Pinpoint the cell where the given text exists, returning its (X, Y) midpoint coordinate. 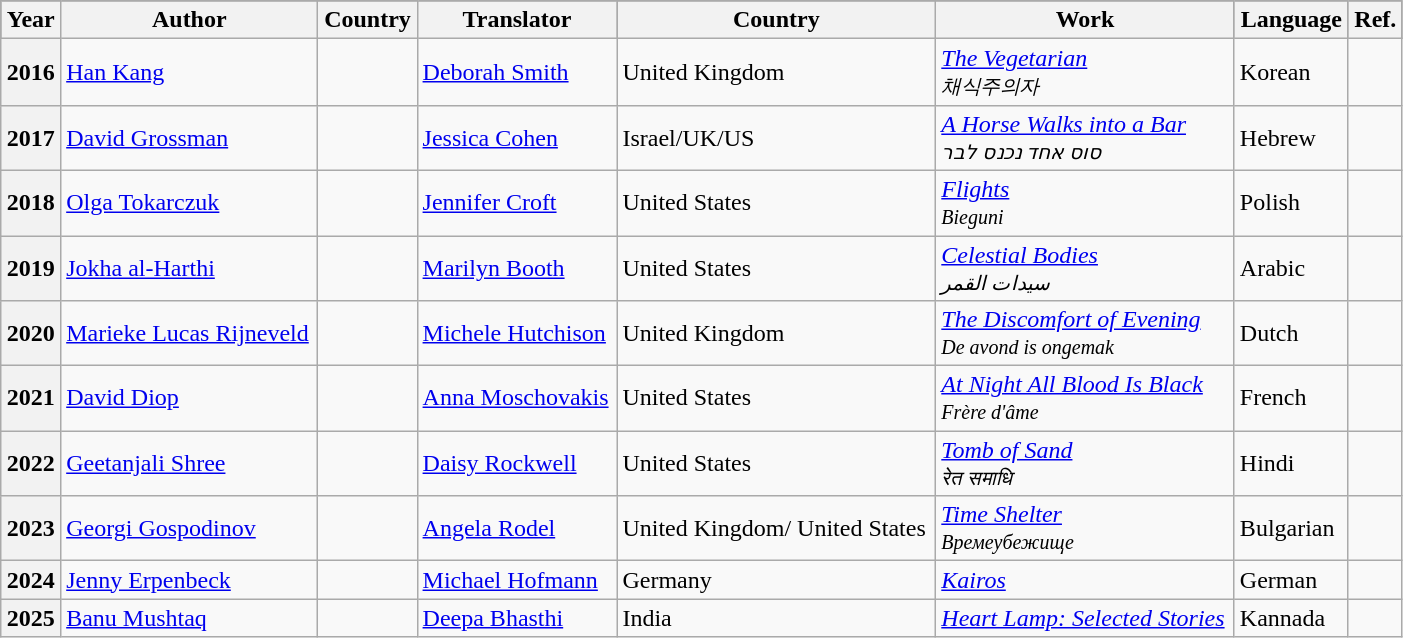
Jennifer Croft (517, 202)
Michael Hofmann (517, 580)
2024 (31, 580)
Year (31, 20)
2021 (31, 398)
2017 (31, 138)
2018 (31, 202)
At Night All Blood Is BlackFrère d'âme (1086, 398)
David Grossman (190, 138)
Jessica Cohen (517, 138)
David Diop (190, 398)
Polish (1291, 202)
Korean (1291, 72)
Celestial Bodiesسيدات القمر (1086, 268)
Jokha al-Harthi (190, 268)
Geetanjali Shree (190, 464)
Heart Lamp: Selected Stories (1086, 618)
Time ShelterВремеубежище (1086, 528)
Jenny Erpenbeck (190, 580)
Ref. (1375, 20)
2025 (31, 618)
The Vegetarian채식주의자 (1086, 72)
Kannada (1291, 618)
Dutch (1291, 334)
Arabic (1291, 268)
Marilyn Booth (517, 268)
Flights Bieguni (1086, 202)
Anna Moschovakis (517, 398)
Translator (517, 20)
Tomb of Sandरेत समाधि (1086, 464)
2023 (31, 528)
Georgi Gospodinov (190, 528)
Banu Mushtaq (190, 618)
French (1291, 398)
Hebrew (1291, 138)
Olga Tokarczuk (190, 202)
Han Kang (190, 72)
Daisy Rockwell (517, 464)
2019 (31, 268)
Michele Hutchison (517, 334)
Hindi (1291, 464)
Angela Rodel (517, 528)
A Horse Walks into a Bar סוס אחד נכנס לבר‎ (1086, 138)
Israel/UK/US (776, 138)
Germany (776, 580)
India (776, 618)
Marieke Lucas Rijneveld (190, 334)
The Discomfort of EveningDe avond is ongemak (1086, 334)
Author (190, 20)
United Kingdom/ United States (776, 528)
Language (1291, 20)
2022 (31, 464)
German (1291, 580)
Kairos (1086, 580)
Deepa Bhasthi (517, 618)
2020 (31, 334)
Bulgarian (1291, 528)
2016 (31, 72)
Deborah Smith (517, 72)
Work (1086, 20)
